Search for the cell housing the specified text and yield its [x, y] center coordinate. 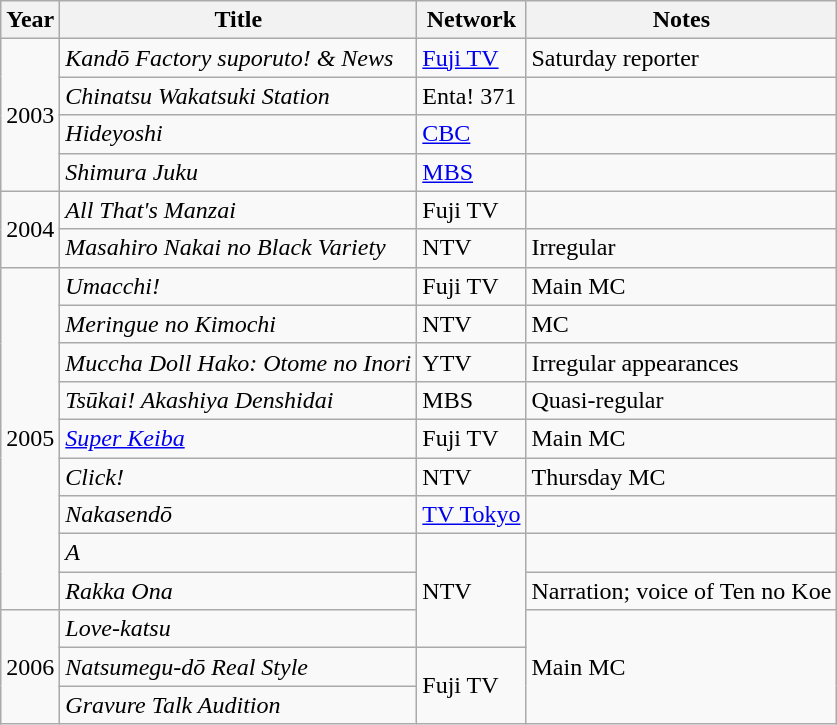
2004 [30, 229]
Saturday reporter [682, 58]
Gravure Talk Audition [238, 705]
Click! [238, 477]
TV Tokyo [472, 515]
CBC [472, 134]
2005 [30, 438]
2003 [30, 115]
Umacchi! [238, 286]
All That's Manzai [238, 210]
Hideyoshi [238, 134]
Masahiro Nakai no Black Variety [238, 248]
Muccha Doll Hako: Otome no Inori [238, 362]
A [238, 553]
Rakka Ona [238, 591]
Year [30, 20]
Narration; voice of Ten no Koe [682, 591]
Thursday MC [682, 477]
Notes [682, 20]
Shimura Juku [238, 172]
Natsumegu-dō Real Style [238, 667]
YTV [472, 362]
Kandō Factory suporuto! & News [238, 58]
Network [472, 20]
Title [238, 20]
Chinatsu Wakatsuki Station [238, 96]
Irregular [682, 248]
Love-katsu [238, 629]
Super Keiba [238, 438]
Tsūkai! Akashiya Denshidai [238, 400]
MC [682, 324]
2006 [30, 667]
Quasi-regular [682, 400]
Irregular appearances [682, 362]
Nakasendō [238, 515]
Enta! 371 [472, 96]
Meringue no Kimochi [238, 324]
